Return [x, y] of the center of cell containing provided text 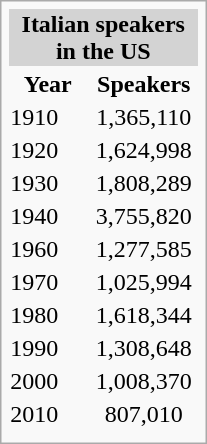
1990 [48, 348]
3,755,820 [144, 216]
1940 [48, 216]
Italian speakers in the US [104, 38]
1910 [48, 117]
1,308,648 [144, 348]
Speakers [144, 84]
1,025,994 [144, 282]
1,624,998 [144, 150]
1970 [48, 282]
1930 [48, 183]
1980 [48, 315]
2010 [48, 414]
807,010 [144, 414]
2000 [48, 381]
1,618,344 [144, 315]
1920 [48, 150]
1,008,370 [144, 381]
1,277,585 [144, 249]
1,808,289 [144, 183]
Year [48, 84]
1960 [48, 249]
1,365,110 [144, 117]
